Detect which cell encompasses the target text, then output its (X, Y) center coordinate. 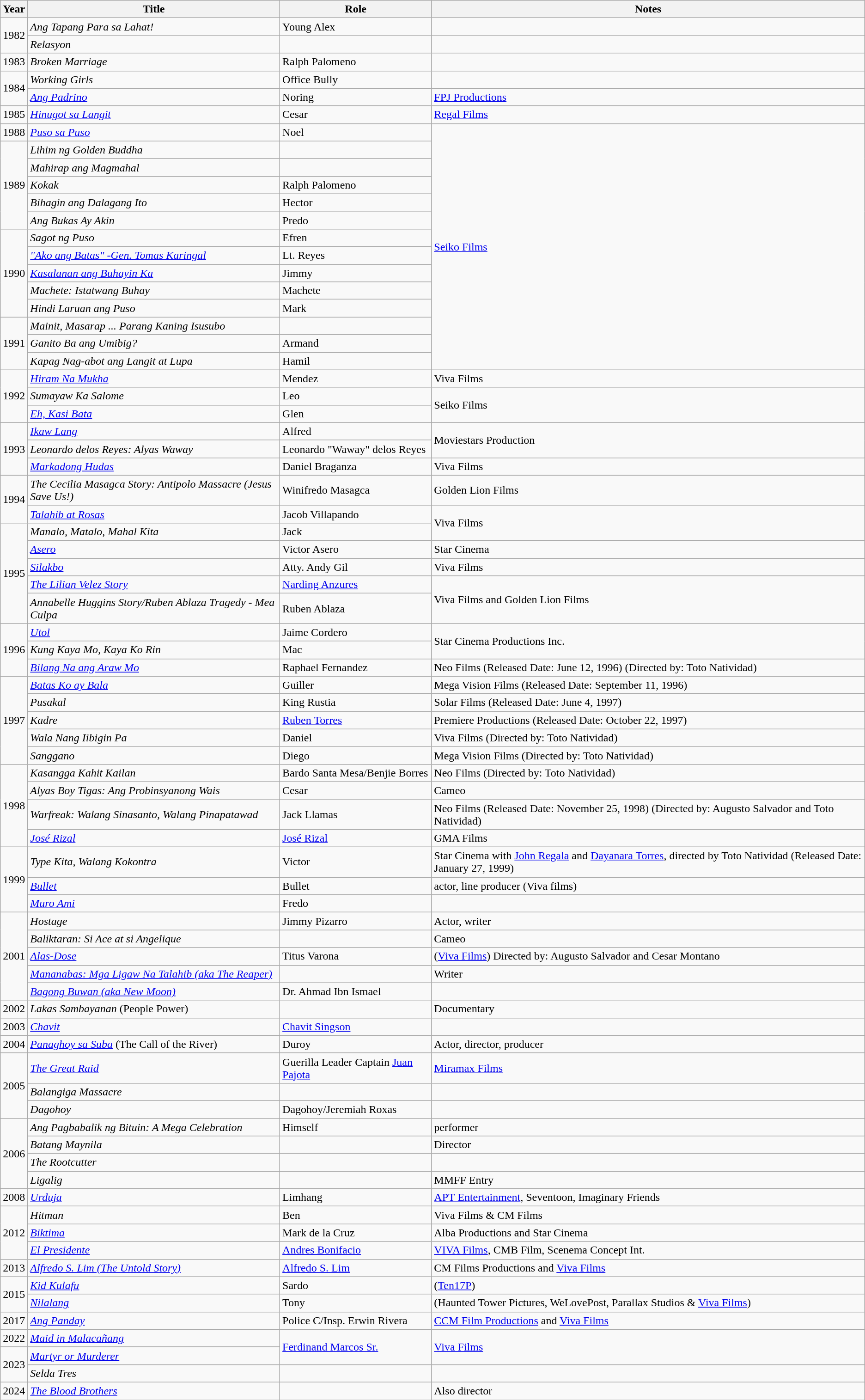
Viva Films & CM Films (648, 1215)
Role (356, 9)
Type Kita, Walang Kokontra (154, 862)
Batang Maynila (154, 1145)
Mega Vision Films (Directed by: Toto Natividad) (648, 755)
1984 (14, 88)
Miramax Films (648, 1068)
Mark de la Cruz (356, 1233)
Ikaw Lang (154, 431)
King Rustia (356, 703)
El Presidente (154, 1250)
Premiere Productions (Released Date: October 22, 1997) (648, 720)
Actor, director, producer (648, 1044)
Mahirap ang Magmahal (154, 167)
The Cecilia Masagca Story: Antipolo Massacre (Jesus Save Us!) (154, 490)
1983 (14, 62)
2022 (14, 1338)
Kasangga Kahit Kailan (154, 773)
Andres Bonifacio (356, 1250)
Ang Pagbabalik ng Bituin: A Mega Celebration (154, 1127)
Kadre (154, 720)
2004 (14, 1044)
Sardo (356, 1285)
Working Girls (154, 79)
Hector (356, 202)
Baliktaran: Si Ace at si Angelique (154, 939)
2024 (14, 1391)
Muro Ami (154, 904)
Documentary (648, 1009)
Bilang Na ang Araw Mo (154, 667)
Alfredo S. Lim (356, 1268)
Dagohoy (154, 1109)
1994 (14, 499)
Hitman (154, 1215)
Kasalanan ang Buhayin Ka (154, 273)
VIVA Films, CMB Film, Scenema Concept Int. (648, 1250)
Markadong Hudas (154, 466)
Star Cinema (648, 550)
Jack Llamas (356, 814)
2001 (14, 956)
Kung Kaya Mo, Kaya Ko Rin (154, 650)
Star Cinema with John Regala and Dayanara Torres, directed by Toto Natividad (Released Date: January 27, 1999) (648, 862)
Diego (356, 755)
Alyas Boy Tigas: Ang Probinsyanong Wais (154, 790)
Maid in Malacañang (154, 1338)
Guiller (356, 685)
Pusakal (154, 703)
Title (154, 9)
Bagong Buwan (aka New Moon) (154, 991)
Police C/Insp. Erwin Rivera (356, 1321)
Himself (356, 1127)
Kapag Nag-abot ang Langit at Lupa (154, 361)
Mark (356, 308)
(Ten17P) (648, 1285)
Bardo Santa Mesa/Benjie Borres (356, 773)
1998 (14, 805)
2015 (14, 1294)
GMA Films (648, 838)
Utol (154, 632)
CM Films Productions and Viva Films (648, 1268)
Ang Padrino (154, 97)
Sanggano (154, 755)
1992 (14, 396)
"Ako ang Batas" -Gen. Tomas Karingal (154, 256)
Young Alex (356, 27)
1989 (14, 185)
Noel (356, 132)
2012 (14, 1233)
1991 (14, 343)
Ang Tapang Para sa Lahat! (154, 27)
Also director (648, 1391)
Ligalig (154, 1180)
CCM Film Productions and Viva Films (648, 1321)
Actor, writer (648, 921)
Daniel (356, 738)
Panaghoy sa Suba (The Call of the River) (154, 1044)
Viva Films and Golden Lion Films (648, 600)
Jack (356, 532)
Neo Films (Released Date: November 25, 1998) (Directed by: Augusto Salvador and Toto Natividad) (648, 814)
1996 (14, 650)
Manalo, Matalo, Mahal Kita (154, 532)
Notes (648, 9)
Regal Films (648, 115)
2005 (14, 1085)
(Viva Films) Directed by: Augusto Salvador and Cesar Montano (648, 956)
Kokak (154, 185)
Chavit Singson (356, 1027)
1990 (14, 273)
actor, line producer (Viva films) (648, 886)
2008 (14, 1198)
Solar Films (Released Date: June 4, 1997) (648, 703)
2013 (14, 1268)
1999 (14, 880)
1985 (14, 115)
1995 (14, 573)
Alfredo S. Lim (The Untold Story) (154, 1268)
Chavit (154, 1027)
Hindi Laruan ang Puso (154, 308)
The Great Raid (154, 1068)
Hinugot sa Langit (154, 115)
Predo (356, 220)
Batas Ko ay Bala (154, 685)
Martyr or Murderer (154, 1356)
Kid Kulafu (154, 1285)
Golden Lion Films (648, 490)
Victor (356, 862)
Ruben Ablaza (356, 608)
1982 (14, 36)
Mac (356, 650)
Jimmy (356, 273)
Neo Films (Directed by: Toto Natividad) (648, 773)
Ganito Ba ang Umibig? (154, 343)
Mainit, Masarap ... Parang Kaning Isusubo (154, 326)
Lihim ng Golden Buddha (154, 150)
Limhang (356, 1198)
Ang Bukas Ay Akin (154, 220)
Hiram Na Mukha (154, 379)
Noring (356, 97)
MMFF Entry (648, 1180)
Lt. Reyes (356, 256)
Hostage (154, 921)
Sumayaw Ka Salome (154, 396)
2017 (14, 1321)
Winifredo Masagca (356, 490)
performer (648, 1127)
Leo (356, 396)
Warfreak: Walang Sinasanto, Walang Pinapatawad (154, 814)
Nilalang (154, 1303)
The Blood Brothers (154, 1391)
Eh, Kasi Bata (154, 414)
Ruben Torres (356, 720)
Sagot ng Puso (154, 238)
Writer (648, 974)
Director (648, 1145)
Jimmy Pizarro (356, 921)
Machete (356, 291)
Guerilla Leader Captain Juan Pajota (356, 1068)
Ferdinand Marcos Sr. (356, 1347)
Broken Marriage (154, 62)
Daniel Braganza (356, 466)
Jacob Villapando (356, 514)
Mananabas: Mga Ligaw Na Talahib (aka The Reaper) (154, 974)
Asero (154, 550)
Armand (356, 343)
Leonardo "Waway" delos Reyes (356, 449)
Dagohoy/Jeremiah Roxas (356, 1109)
Jaime Cordero (356, 632)
2003 (14, 1027)
Efren (356, 238)
Lakas Sambayanan (People Power) (154, 1009)
Fredo (356, 904)
Tony (356, 1303)
Year (14, 9)
Bihagin ang Dalagang Ito (154, 202)
Office Bully (356, 79)
Leonardo delos Reyes: Alyas Waway (154, 449)
2002 (14, 1009)
Glen (356, 414)
Narding Anzures (356, 585)
Titus Varona (356, 956)
Alba Productions and Star Cinema (648, 1233)
Talahib at Rosas (154, 514)
Raphael Fernandez (356, 667)
Selda Tres (154, 1373)
Annabelle Huggins Story/Ruben Ablaza Tragedy - Mea Culpa (154, 608)
Mega Vision Films (Released Date: September 11, 1996) (648, 685)
Alfred (356, 431)
The Rootcutter (154, 1162)
Silakbo (154, 567)
Wala Nang Iibigin Pa (154, 738)
Machete: Istatwang Buhay (154, 291)
Neo Films (Released Date: June 12, 1996) (Directed by: Toto Natividad) (648, 667)
1988 (14, 132)
Dr. Ahmad Ibn Ismael (356, 991)
Star Cinema Productions Inc. (648, 641)
APT Entertainment, Seventoon, Imaginary Friends (648, 1198)
1993 (14, 449)
2023 (14, 1364)
Ben (356, 1215)
Ang Panday (154, 1321)
Moviestars Production (648, 440)
The Lilian Velez Story (154, 585)
Urduja (154, 1198)
Relasyon (154, 44)
Victor Asero (356, 550)
Puso sa Puso (154, 132)
Hamil (356, 361)
Alas-Dose (154, 956)
Balangiga Massacre (154, 1092)
Viva Films (Directed by: Toto Natividad) (648, 738)
Atty. Andy Gil (356, 567)
Biktima (154, 1233)
FPJ Productions (648, 97)
Duroy (356, 1044)
Mendez (356, 379)
2006 (14, 1154)
1997 (14, 720)
(Haunted Tower Pictures, WeLovePost, Parallax Studios & Viva Films) (648, 1303)
